Extract the (X, Y) coordinate from the center of the cell holding the provided text.  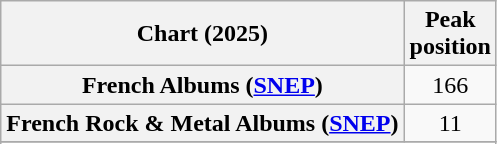
166 (450, 85)
Peakposition (450, 34)
Chart (2025) (202, 34)
French Rock & Metal Albums (SNEP) (202, 123)
French Albums (SNEP) (202, 85)
11 (450, 123)
